Provide the (x, y) coordinate of the cell's center where the given text is located.  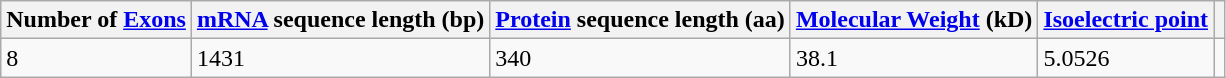
340 (640, 58)
5.0526 (1126, 58)
Isoelectric point (1126, 20)
38.1 (914, 58)
1431 (340, 58)
Molecular Weight (kD) (914, 20)
Number of Exons (96, 20)
mRNA sequence length (bp) (340, 20)
Protein sequence length (aa) (640, 20)
8 (96, 58)
